Return (X, Y) of the center of cell containing provided text 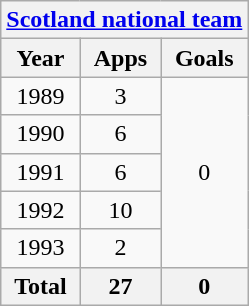
3 (120, 96)
10 (120, 210)
Apps (120, 58)
2 (120, 248)
Goals (204, 58)
1992 (40, 210)
1990 (40, 134)
Scotland national team (124, 20)
Total (40, 286)
Year (40, 58)
27 (120, 286)
1991 (40, 172)
1993 (40, 248)
1989 (40, 96)
